Identify which cell holds the provided text, then report its (x, y) central coordinate. 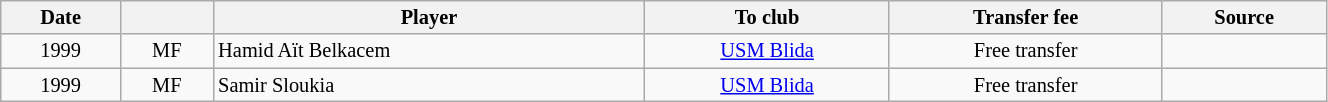
Player (428, 17)
To club (768, 17)
Source (1244, 17)
Samir Sloukia (428, 85)
Transfer fee (1025, 17)
Date (61, 17)
Hamid Aït Belkacem (428, 51)
